Return (x, y) of the center of cell containing provided text 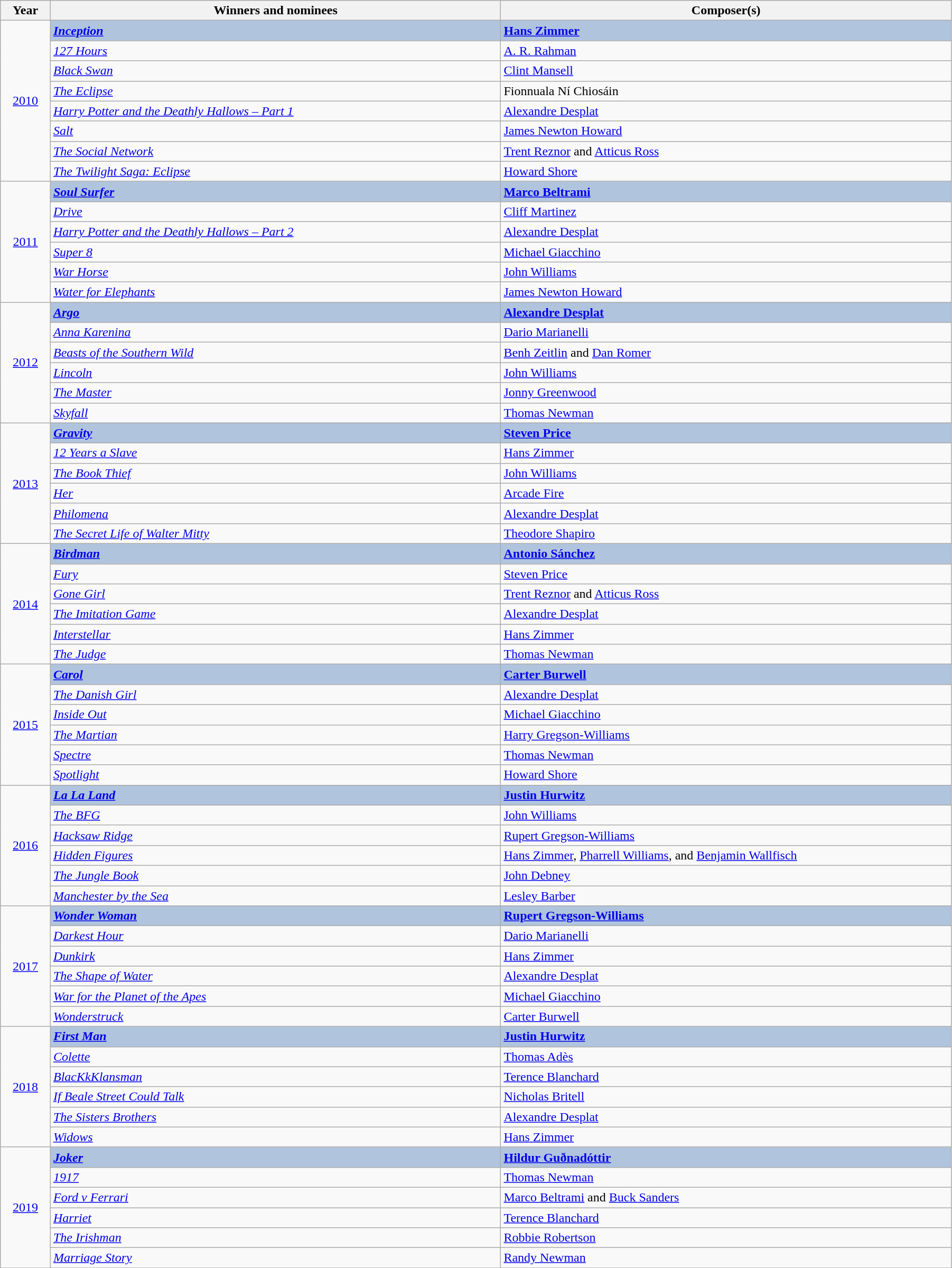
Antonio Sánchez (726, 553)
Harry Gregson-Williams (726, 735)
12 Years a Slave (275, 453)
The BFG (275, 815)
Birdman (275, 553)
Ford v Ferrari (275, 1197)
2015 (25, 725)
Manchester by the Sea (275, 896)
2014 (25, 604)
Skyfall (275, 413)
The Secret Life of Walter Mitty (275, 533)
The Sisters Brothers (275, 1117)
The Master (275, 393)
Lincoln (275, 373)
Wonder Woman (275, 916)
2013 (25, 483)
War for the Planet of the Apes (275, 996)
The Eclipse (275, 91)
Year (25, 11)
Spectre (275, 755)
Inside Out (275, 715)
Robbie Robertson (726, 1238)
The Book Thief (275, 473)
Fionnuala Ní Chiosáin (726, 91)
127 Hours (275, 51)
2011 (25, 242)
Nicholas Britell (726, 1097)
Marco Beltrami and Buck Sanders (726, 1197)
Soul Surfer (275, 191)
Black Swan (275, 71)
The Shape of Water (275, 976)
Philomena (275, 513)
2012 (25, 363)
Hacksaw Ridge (275, 835)
Benh Zeitlin and Dan Romer (726, 353)
Harry Potter and the Deathly Hallows – Part 1 (275, 111)
Drive (275, 211)
Hildur Guðnadóttir (726, 1157)
The Martian (275, 735)
Carol (275, 674)
Inception (275, 31)
The Twilight Saga: Eclipse (275, 171)
2016 (25, 845)
The Social Network (275, 151)
BlacKkKlansman (275, 1077)
1917 (275, 1177)
Harry Potter and the Deathly Hallows – Part 2 (275, 232)
The Imitation Game (275, 614)
Spotlight (275, 775)
Marriage Story (275, 1258)
Thomas Adès (726, 1057)
The Irishman (275, 1238)
2018 (25, 1087)
Marco Beltrami (726, 191)
La La Land (275, 795)
If Beale Street Could Talk (275, 1097)
Arcade Fire (726, 493)
Her (275, 493)
2017 (25, 966)
Argo (275, 312)
Theodore Shapiro (726, 533)
Hans Zimmer, Pharrell Williams, and Benjamin Wallfisch (726, 855)
Super 8 (275, 252)
Water for Elephants (275, 292)
Hidden Figures (275, 855)
Interstellar (275, 634)
The Judge (275, 654)
Colette (275, 1057)
Cliff Martinez (726, 211)
Beasts of the Southern Wild (275, 353)
2019 (25, 1207)
Wonderstruck (275, 1016)
Harriet (275, 1217)
Winners and nominees (275, 11)
A. R. Rahman (726, 51)
Randy Newman (726, 1258)
Salt (275, 131)
Clint Mansell (726, 71)
Gone Girl (275, 594)
The Jungle Book (275, 875)
Darkest Hour (275, 936)
Fury (275, 573)
Dunkirk (275, 956)
Composer(s) (726, 11)
War Horse (275, 272)
The Danish Girl (275, 695)
John Debney (726, 875)
Lesley Barber (726, 896)
Anna Karenina (275, 332)
Jonny Greenwood (726, 393)
2010 (25, 101)
First Man (275, 1036)
Widows (275, 1137)
Joker (275, 1157)
Gravity (275, 433)
